Search for the cell housing the specified text and yield its [x, y] center coordinate. 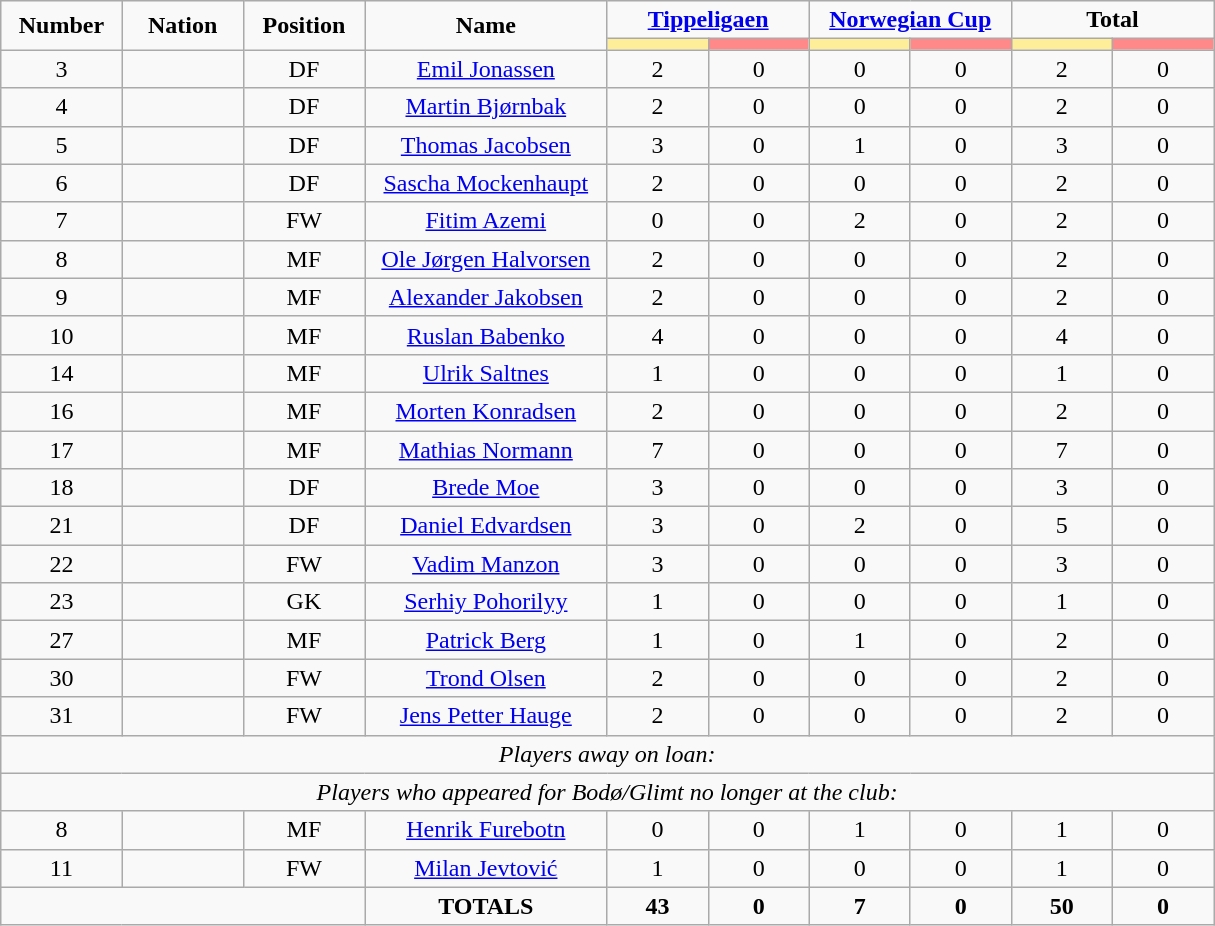
21 [62, 526]
GK [304, 602]
Jens Petter Hauge [486, 716]
9 [62, 297]
22 [62, 564]
10 [62, 335]
Martin Bjørnbak [486, 107]
Emil Jonassen [486, 69]
14 [62, 373]
30 [62, 678]
Henrik Furebotn [486, 830]
17 [62, 449]
Trond Olsen [486, 678]
Position [304, 26]
Vadim Manzon [486, 564]
23 [62, 602]
50 [1062, 906]
Patrick Berg [486, 640]
Number [62, 26]
Norwegian Cup [910, 20]
Daniel Edvardsen [486, 526]
Thomas Jacobsen [486, 145]
Players away on loan: [608, 754]
Nation [182, 26]
6 [62, 183]
Ole Jørgen Halvorsen [486, 259]
18 [62, 488]
27 [62, 640]
Fitim Azemi [486, 221]
Sascha Mockenhaupt [486, 183]
Tippeligaen [708, 20]
11 [62, 868]
Brede Moe [486, 488]
Players who appeared for Bodø/Glimt no longer at the club: [608, 792]
Milan Jevtović [486, 868]
Mathias Normann [486, 449]
Serhiy Pohorilyy [486, 602]
Morten Konradsen [486, 411]
43 [658, 906]
Name [486, 26]
Ruslan Babenko [486, 335]
Ulrik Saltnes [486, 373]
Alexander Jakobsen [486, 297]
TOTALS [486, 906]
31 [62, 716]
16 [62, 411]
Total [1112, 20]
